From the cell containing the given text, extract its center point as (X, Y) coordinate. 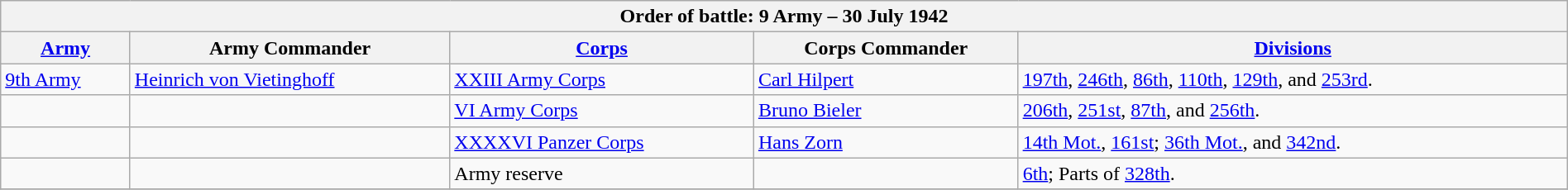
Heinrich von Vietinghoff (289, 79)
Corps Commander (886, 48)
XXXXVI Panzer Corps (602, 142)
Army (66, 48)
Bruno Bieler (886, 111)
Army Commander (289, 48)
Divisions (1293, 48)
Carl Hilpert (886, 79)
XXIII Army Corps (602, 79)
14th Mot., 161st; 36th Mot., and 342nd. (1293, 142)
9th Army (66, 79)
206th, 251st, 87th, and 256th. (1293, 111)
197th, 246th, 86th, 110th, 129th, and 253rd. (1293, 79)
Order of battle: 9 Army – 30 July 1942 (784, 17)
Corps (602, 48)
Army reserve (602, 173)
6th; Parts of 328th. (1293, 173)
Hans Zorn (886, 142)
VI Army Corps (602, 111)
